Find where the given text appears and provide that cell's center as (x, y) coordinate. 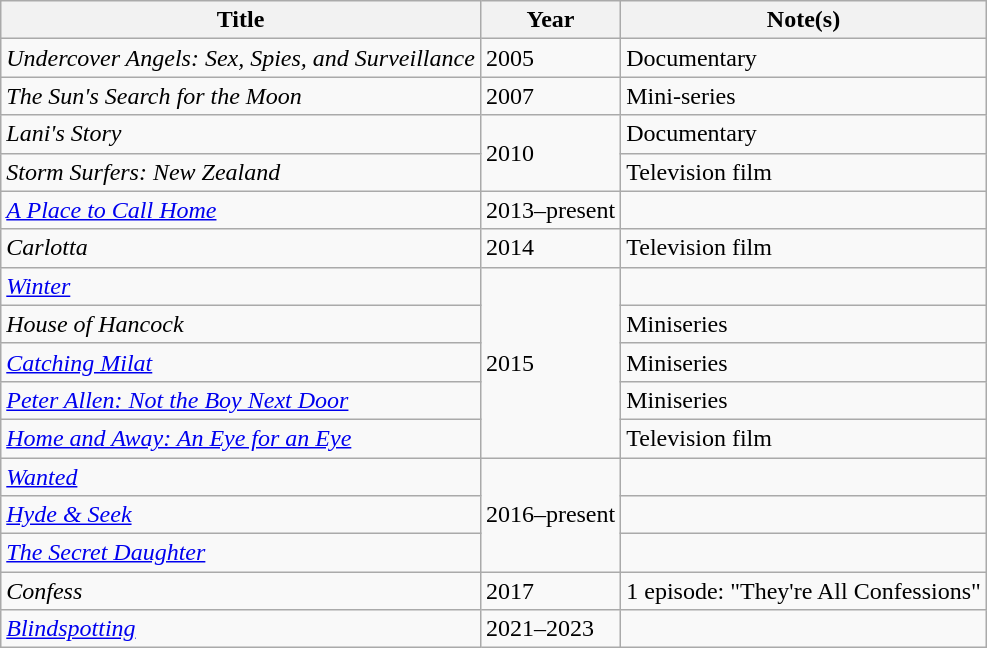
2015 (550, 362)
2007 (550, 96)
2021–2023 (550, 629)
Hyde & Seek (241, 515)
Home and Away: An Eye for an Eye (241, 438)
Winter (241, 286)
The Secret Daughter (241, 553)
Mini-series (804, 96)
2017 (550, 591)
Carlotta (241, 248)
A Place to Call Home (241, 210)
2010 (550, 153)
Title (241, 20)
Blindspotting (241, 629)
2014 (550, 248)
Catching Milat (241, 362)
2013–present (550, 210)
Peter Allen: Not the Boy Next Door (241, 400)
Note(s) (804, 20)
1 episode: "They're All Confessions" (804, 591)
Lani's Story (241, 134)
The Sun's Search for the Moon (241, 96)
House of Hancock (241, 324)
2016–present (550, 515)
Year (550, 20)
Storm Surfers: New Zealand (241, 172)
Undercover Angels: Sex, Spies, and Surveillance (241, 58)
Wanted (241, 477)
2005 (550, 58)
Confess (241, 591)
